Return (X, Y) of the center of cell containing provided text 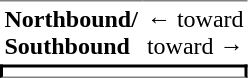
← toward toward → (195, 32)
Northbound/Southbound (71, 32)
